Return (X, Y) of the center of cell containing provided text 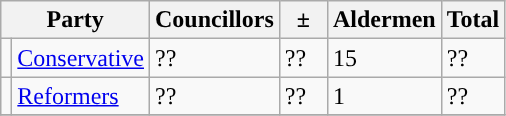
Reformers (81, 96)
Councillors (215, 20)
Conservative (81, 58)
15 (384, 58)
Aldermen (384, 20)
1 (384, 96)
± (303, 20)
Total (473, 20)
Party (76, 20)
